Detect which cell encompasses the target text, then output its (X, Y) center coordinate. 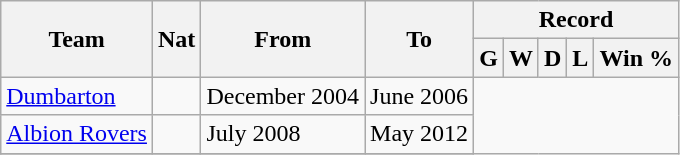
Dumbarton (77, 96)
Nat (176, 39)
From (283, 39)
Record (576, 20)
G (489, 58)
June 2006 (420, 96)
Albion Rovers (77, 134)
May 2012 (420, 134)
To (420, 39)
December 2004 (283, 96)
July 2008 (283, 134)
Team (77, 39)
D (552, 58)
L (580, 58)
Win % (636, 58)
W (520, 58)
